Find where the given text appears and provide that cell's center as (X, Y) coordinate. 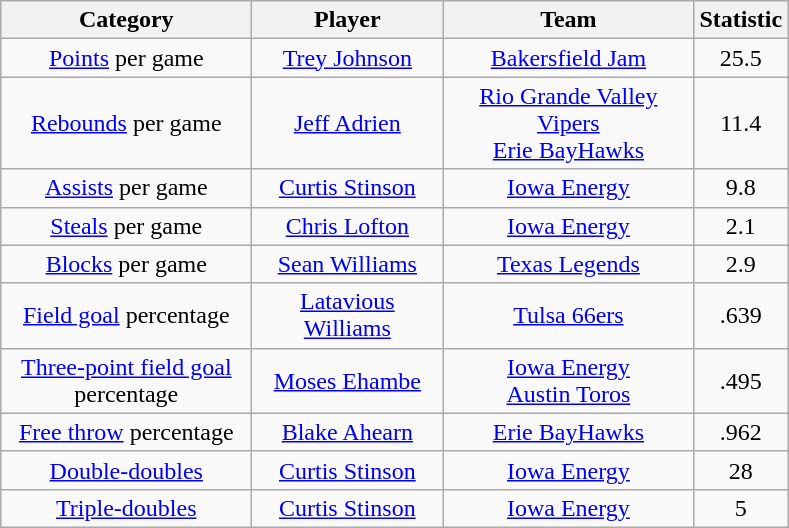
5 (741, 508)
Category (126, 20)
.962 (741, 432)
Assists per game (126, 188)
Texas Legends (568, 264)
Bakersfield Jam (568, 58)
Chris Lofton (348, 226)
Double-doubles (126, 470)
Blake Ahearn (348, 432)
Rio Grande Valley VipersErie BayHawks (568, 123)
Erie BayHawks (568, 432)
Blocks per game (126, 264)
Tulsa 66ers (568, 316)
Iowa EnergyAustin Toros (568, 380)
2.1 (741, 226)
Latavious Williams (348, 316)
Field goal percentage (126, 316)
Three-point field goal percentage (126, 380)
Player (348, 20)
.495 (741, 380)
Jeff Adrien (348, 123)
Triple-doubles (126, 508)
Free throw percentage (126, 432)
2.9 (741, 264)
9.8 (741, 188)
Sean Williams (348, 264)
Statistic (741, 20)
Team (568, 20)
.639 (741, 316)
11.4 (741, 123)
28 (741, 470)
Points per game (126, 58)
Moses Ehambe (348, 380)
25.5 (741, 58)
Trey Johnson (348, 58)
Steals per game (126, 226)
Rebounds per game (126, 123)
